Determine the (X, Y) coordinate at the center of the cell enclosing the given text.  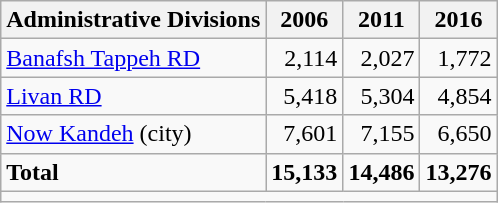
5,418 (304, 96)
5,304 (382, 96)
7,601 (304, 134)
Now Kandeh (city) (134, 134)
14,486 (382, 172)
2011 (382, 20)
4,854 (458, 96)
Total (134, 172)
2,114 (304, 58)
13,276 (458, 172)
1,772 (458, 58)
2006 (304, 20)
15,133 (304, 172)
6,650 (458, 134)
7,155 (382, 134)
Livan RD (134, 96)
Banafsh Tappeh RD (134, 58)
2016 (458, 20)
2,027 (382, 58)
Administrative Divisions (134, 20)
